Scan for the cell matching the given text and deliver its (X, Y) coordinate at center. 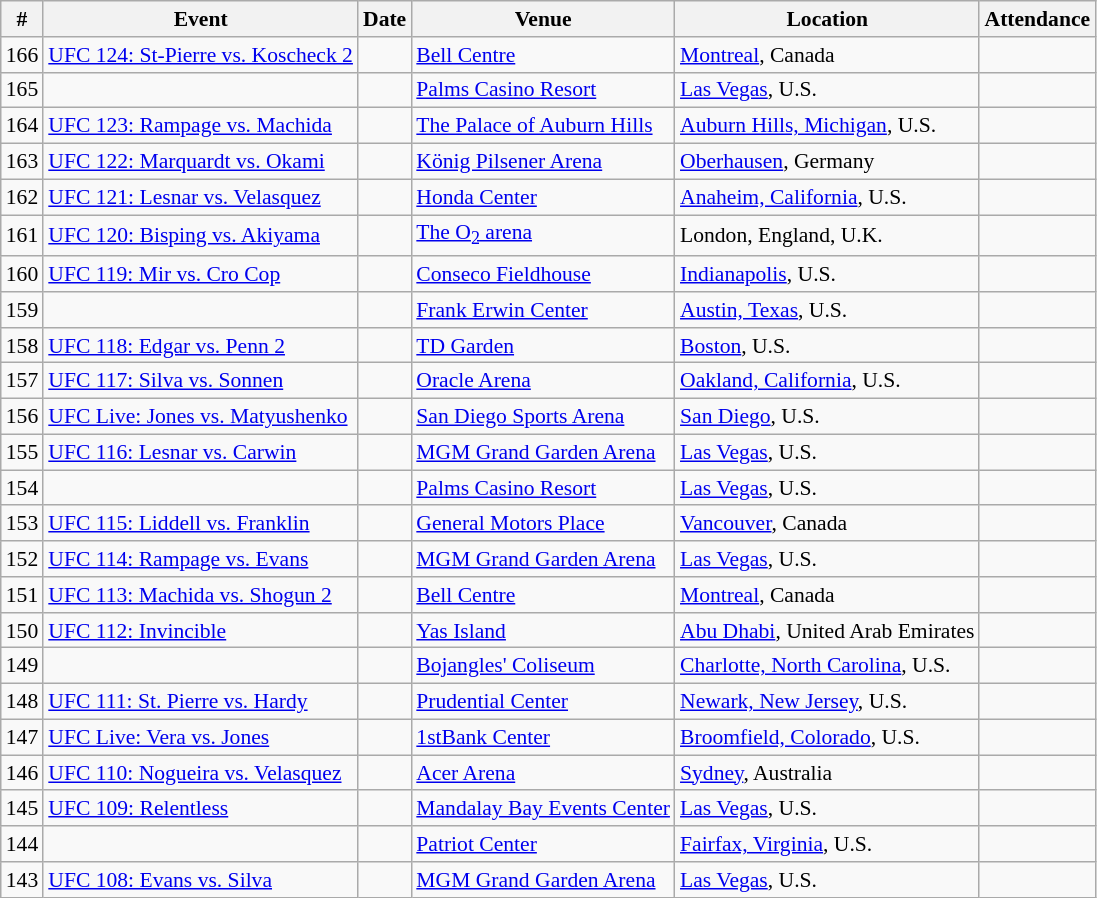
154 (22, 488)
Anaheim, California, U.S. (827, 197)
Fairfax, Virginia, U.S. (827, 844)
UFC Live: Jones vs. Matyushenko (200, 417)
164 (22, 126)
146 (22, 773)
157 (22, 381)
Boston, U.S. (827, 346)
166 (22, 55)
UFC 110: Nogueira vs. Velasquez (200, 773)
Charlotte, North Carolina, U.S. (827, 666)
TD Garden (543, 346)
Conseco Fieldhouse (543, 274)
UFC 109: Relentless (200, 809)
Venue (543, 19)
UFC 114: Rampage vs. Evans (200, 559)
Event (200, 19)
160 (22, 274)
UFC 123: Rampage vs. Machida (200, 126)
Date (384, 19)
155 (22, 452)
Prudential Center (543, 702)
Yas Island (543, 631)
152 (22, 559)
UFC 116: Lesnar vs. Carwin (200, 452)
151 (22, 595)
Austin, Texas, U.S. (827, 310)
UFC 111: St. Pierre vs. Hardy (200, 702)
Broomfield, Colorado, U.S. (827, 737)
Oberhausen, Germany (827, 162)
153 (22, 524)
147 (22, 737)
149 (22, 666)
London, England, U.K. (827, 236)
König Pilsener Arena (543, 162)
161 (22, 236)
UFC 118: Edgar vs. Penn 2 (200, 346)
UFC Live: Vera vs. Jones (200, 737)
Location (827, 19)
159 (22, 310)
Bojangles' Coliseum (543, 666)
162 (22, 197)
145 (22, 809)
Attendance (1037, 19)
San Diego Sports Arena (543, 417)
The O2 arena (543, 236)
Newark, New Jersey, U.S. (827, 702)
Indianapolis, U.S. (827, 274)
UFC 124: St-Pierre vs. Koscheck 2 (200, 55)
143 (22, 880)
1stBank Center (543, 737)
Sydney, Australia (827, 773)
163 (22, 162)
UFC 112: Invincible (200, 631)
UFC 115: Liddell vs. Franklin (200, 524)
Oakland, California, U.S. (827, 381)
Honda Center (543, 197)
Patriot Center (543, 844)
UFC 122: Marquardt vs. Okami (200, 162)
Oracle Arena (543, 381)
158 (22, 346)
San Diego, U.S. (827, 417)
Frank Erwin Center (543, 310)
Auburn Hills, Michigan, U.S. (827, 126)
UFC 121: Lesnar vs. Velasquez (200, 197)
UFC 120: Bisping vs. Akiyama (200, 236)
General Motors Place (543, 524)
UFC 113: Machida vs. Shogun 2 (200, 595)
Vancouver, Canada (827, 524)
# (22, 19)
165 (22, 90)
Mandalay Bay Events Center (543, 809)
UFC 108: Evans vs. Silva (200, 880)
Acer Arena (543, 773)
148 (22, 702)
144 (22, 844)
150 (22, 631)
The Palace of Auburn Hills (543, 126)
UFC 117: Silva vs. Sonnen (200, 381)
UFC 119: Mir vs. Cro Cop (200, 274)
Abu Dhabi, United Arab Emirates (827, 631)
156 (22, 417)
